Detect which cell encompasses the target text, then output its (X, Y) center coordinate. 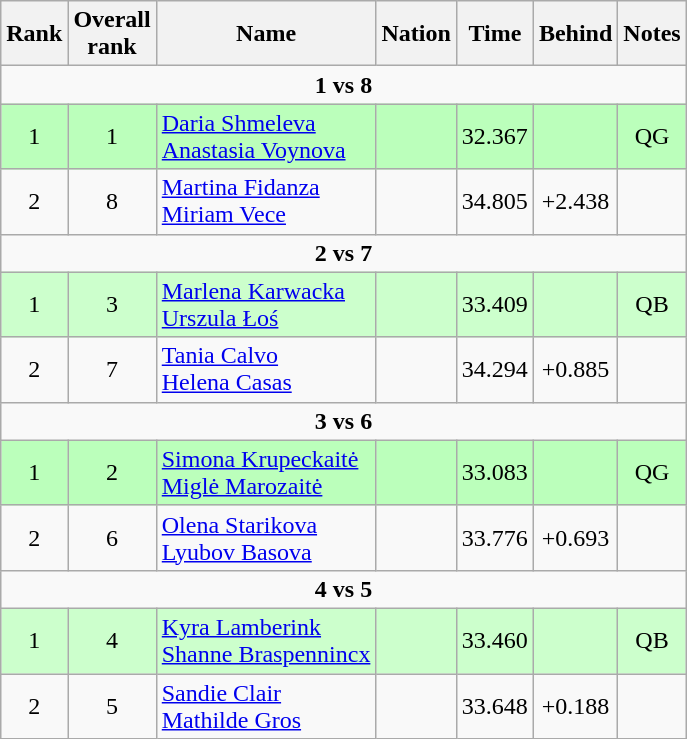
Rank (34, 34)
Martina FidanzaMiriam Vece (266, 202)
+0.693 (575, 538)
32.367 (494, 136)
+0.885 (575, 370)
4 vs 5 (344, 589)
34.805 (494, 202)
Name (266, 34)
Overallrank (112, 34)
Nation (416, 34)
Behind (575, 34)
6 (112, 538)
33.409 (494, 304)
1 vs 8 (344, 85)
Time (494, 34)
5 (112, 706)
2 vs 7 (344, 253)
Simona KrupeckaitėMiglė Marozaitė (266, 472)
+2.438 (575, 202)
+0.188 (575, 706)
Tania CalvoHelena Casas (266, 370)
3 vs 6 (344, 421)
Sandie ClairMathilde Gros (266, 706)
34.294 (494, 370)
33.460 (494, 640)
Daria ShmelevaAnastasia Voynova (266, 136)
Olena StarikovaLyubov Basova (266, 538)
33.648 (494, 706)
33.776 (494, 538)
Kyra LamberinkShanne Braspennincx (266, 640)
4 (112, 640)
Notes (652, 34)
7 (112, 370)
3 (112, 304)
Marlena KarwackaUrszula Łoś (266, 304)
33.083 (494, 472)
8 (112, 202)
